Pinpoint the cell where the given text exists, returning its [x, y] midpoint coordinate. 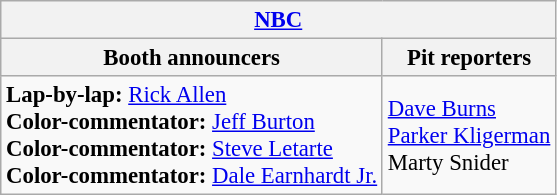
Lap-by-lap: Rick AllenColor-commentator: Jeff BurtonColor-commentator: Steve LetarteColor-commentator: Dale Earnhardt Jr. [192, 136]
Pit reporters [468, 58]
Booth announcers [192, 58]
Dave BurnsParker KligermanMarty Snider [468, 136]
NBC [278, 20]
